Locate the cell with the specified text and output its [X, Y] center coordinate. 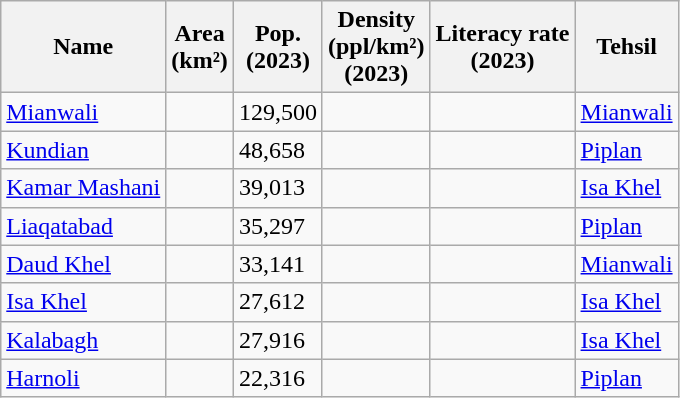
35,297 [278, 226]
39,013 [278, 188]
Kalabagh [84, 340]
Name [84, 47]
48,658 [278, 150]
Liaqatabad [84, 226]
27,916 [278, 340]
Kundian [84, 150]
Density(ppl/km²)(2023) [376, 47]
Harnoli [84, 378]
33,141 [278, 264]
129,500 [278, 112]
Literacy rate(2023) [502, 47]
Tehsil [626, 47]
Daud Khel [84, 264]
27,612 [278, 302]
Kamar Mashani [84, 188]
22,316 [278, 378]
Area(km²) [200, 47]
Pop.(2023) [278, 47]
